Identify which cell holds the provided text, then report its (x, y) central coordinate. 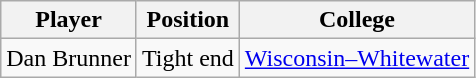
College (356, 20)
Player (69, 20)
Wisconsin–Whitewater (356, 58)
Dan Brunner (69, 58)
Tight end (188, 58)
Position (188, 20)
